Provide the (X, Y) coordinate of the cell's center where the given text is located.  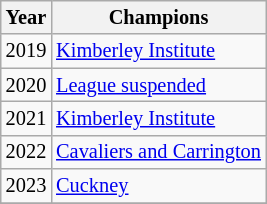
Year (26, 17)
League suspended (158, 85)
2021 (26, 118)
2019 (26, 51)
2023 (26, 186)
2020 (26, 85)
Cavaliers and Carrington (158, 152)
2022 (26, 152)
Cuckney (158, 186)
Champions (158, 17)
